Pinpoint the cell where the given text exists, returning its [x, y] midpoint coordinate. 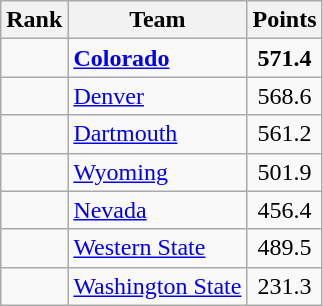
571.4 [284, 58]
Wyoming [158, 172]
Washington State [158, 286]
568.6 [284, 96]
456.4 [284, 210]
Team [158, 20]
Rank [34, 20]
Points [284, 20]
489.5 [284, 248]
231.3 [284, 286]
501.9 [284, 172]
Western State [158, 248]
Denver [158, 96]
Nevada [158, 210]
Colorado [158, 58]
561.2 [284, 134]
Dartmouth [158, 134]
